Capture the cell that displays the provided text and extract its [X, Y] central coordinate. 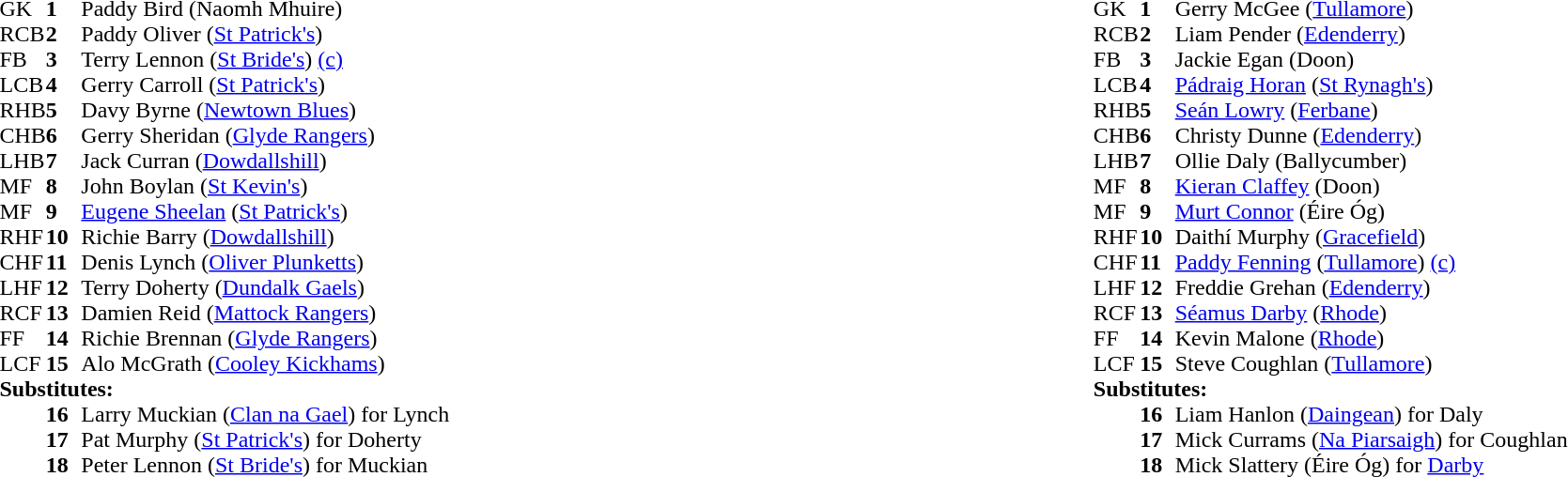
Daithí Murphy (Gracefield) [1372, 237]
Gerry Carroll (St Patrick's) [265, 85]
Paddy Fenning (Tullamore) (c) [1372, 263]
Kieran Claffey (Doon) [1372, 186]
Jackie Egan (Doon) [1372, 60]
Richie Barry (Dowdallshill) [265, 237]
Jack Curran (Dowdallshill) [265, 162]
Pádraig Horan (St Rynagh's) [1372, 85]
Séamus Darby (Rhode) [1372, 314]
Liam Pender (Edenderry) [1372, 34]
Steve Coughlan (Tullamore) [1372, 364]
Pat Murphy (St Patrick's) for Doherty [265, 439]
Davy Byrne (Newtown Blues) [265, 111]
Terry Lennon (St Bride's) (c) [265, 60]
John Boylan (St Kevin's) [265, 186]
Alo McGrath (Cooley Kickhams) [265, 364]
Ollie Daly (Ballycumber) [1372, 162]
Murt Connor (Éire Óg) [1372, 212]
Gerry Sheridan (Glyde Rangers) [265, 135]
Larry Muckian (Clan na Gael) for Lynch [265, 415]
Christy Dunne (Edenderry) [1372, 135]
Mick Currams (Na Piarsaigh) for Coughlan [1372, 439]
Denis Lynch (Oliver Plunketts) [265, 263]
Paddy Oliver (St Patrick's) [265, 34]
Terry Doherty (Dundalk Gaels) [265, 287]
Eugene Sheelan (St Patrick's) [265, 212]
Kevin Malone (Rhode) [1372, 338]
Richie Brennan (Glyde Rangers) [265, 338]
Freddie Grehan (Edenderry) [1372, 287]
Damien Reid (Mattock Rangers) [265, 314]
Seán Lowry (Ferbane) [1372, 111]
Liam Hanlon (Daingean) for Daly [1372, 415]
